Pinpoint the cell where the given text exists, returning its (X, Y) midpoint coordinate. 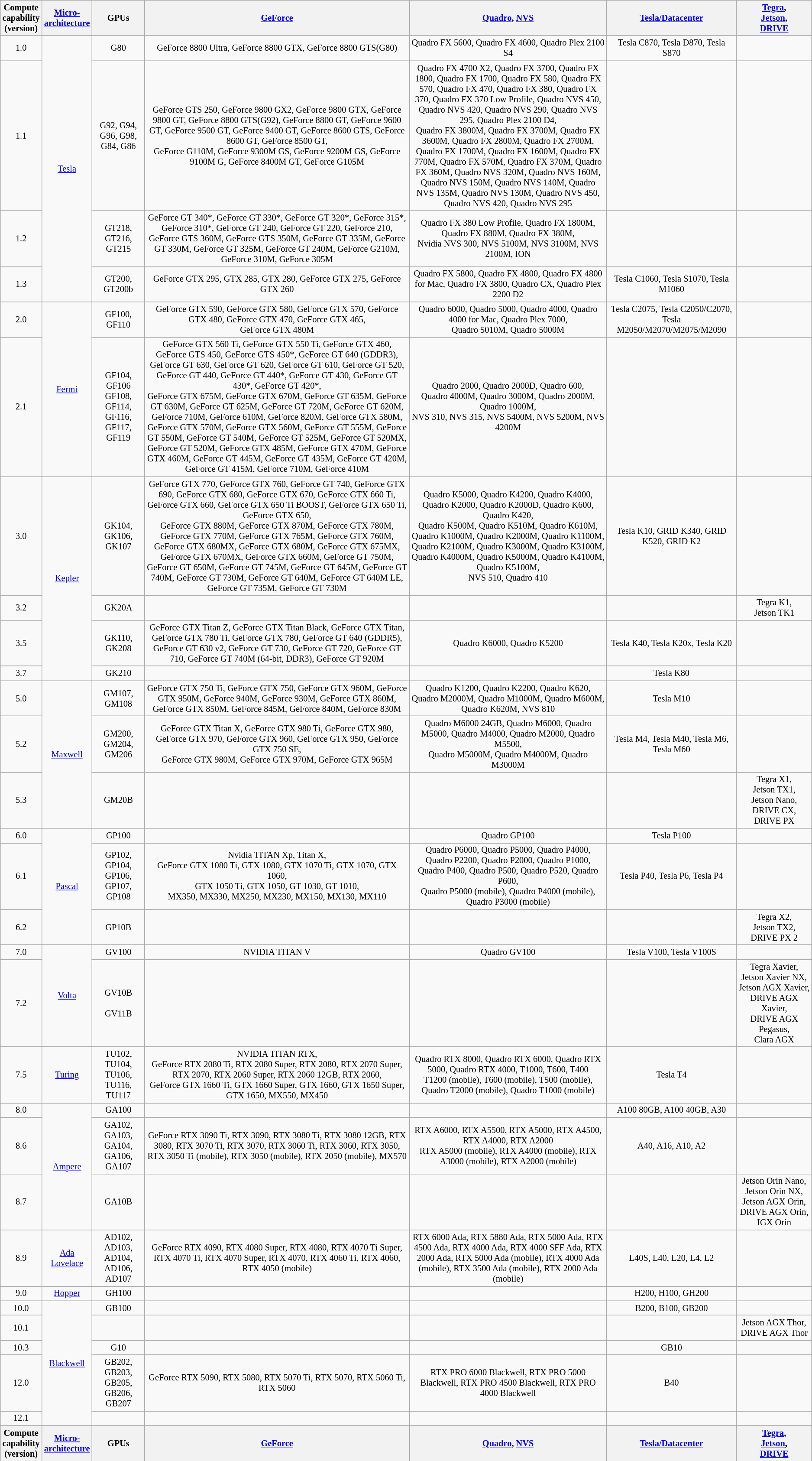
8.9 (21, 1258)
Quadro M6000 24GB, Quadro M6000, Quadro M5000, Quadro M4000, Quadro M2000, Quadro M5500,Quadro M5000M, Quadro M4000M, Quadro M3000M (508, 744)
GB10 (672, 1347)
NVIDIA TITAN V (277, 952)
GM107, GM108 (119, 698)
Quadro FX 380 Low Profile, Quadro FX 1800M, Quadro FX 880M, Quadro FX 380M,Nvidia NVS 300, NVS 5100M, NVS 3100M, NVS 2100M, ION (508, 238)
Quadro K6000, Quadro K5200 (508, 643)
6.1 (21, 876)
GM200, GM204, GM206 (119, 744)
GH100 (119, 1293)
GK110, GK208 (119, 643)
12.1 (21, 1418)
Tegra X2, Jetson TX2, DRIVE PX 2 (774, 927)
H200, H100, GH200 (672, 1293)
Tesla M10 (672, 698)
GK20A (119, 608)
Quadro FX 5800, Quadro FX 4800, Quadro FX 4800 for Mac, Quadro FX 3800, Quadro CX, Quadro Plex 2200 D2 (508, 284)
Ada Lovelace (67, 1258)
L40S, L40, L20, L4, L2 (672, 1258)
10.0 (21, 1308)
3.7 (21, 673)
GA10B (119, 1202)
9.0 (21, 1293)
Jetson AGX Thor,DRIVE AGX Thor (774, 1328)
GeForce RTX 4090, RTX 4080 Super, RTX 4080, RTX 4070 Ti Super, RTX 4070 Ti, RTX 4070 Super, RTX 4070, RTX 4060 Ti, RTX 4060, RTX 4050 (mobile) (277, 1258)
B200, B100, GB200 (672, 1308)
Tesla C2075, Tesla C2050/C2070, Tesla M2050/M2070/M2075/M2090 (672, 320)
G10 (119, 1347)
12.0 (21, 1383)
GeForce 8800 Ultra, GeForce 8800 GTX, GeForce 8800 GTS(G80) (277, 48)
GT200, GT200b (119, 284)
GA100 (119, 1110)
Fermi (67, 389)
8.7 (21, 1202)
Quadro 6000, Quadro 5000, Quadro 4000, Quadro 4000 for Mac, Quadro Plex 7000,Quadro 5010M, Quadro 5000M (508, 320)
Tegra Xavier,Jetson Xavier NX,Jetson AGX Xavier,DRIVE AGX Xavier,DRIVE AGX Pegasus,Clara AGX (774, 1003)
Tesla K10, GRID K340, GRID K520, GRID K2 (672, 536)
10.3 (21, 1347)
GV100 (119, 952)
Tesla P100 (672, 836)
Jetson Orin Nano,Jetson Orin NX,Jetson AGX Orin,DRIVE AGX Orin,IGX Orin (774, 1202)
G80 (119, 48)
Blackwell (67, 1363)
Tesla (67, 169)
RTX A6000, RTX A5500, RTX A5000, RTX A4500, RTX A4000, RTX A2000 RTX A5000 (mobile), RTX A4000 (mobile), RTX A3000 (mobile), RTX A2000 (mobile) (508, 1146)
AD102, AD103, AD104, AD106, AD107 (119, 1258)
A100 80GB, A100 40GB, A30 (672, 1110)
GP102, GP104, GP106, GP107, GP108 (119, 876)
1.3 (21, 284)
Tesla T4 (672, 1075)
1.2 (21, 238)
Tesla V100, Tesla V100S (672, 952)
TU102, TU104, TU106, TU116, TU117 (119, 1075)
Tesla C1060, Tesla S1070, Tesla M1060 (672, 284)
3.2 (21, 608)
5.0 (21, 698)
10.1 (21, 1328)
Tesla K40, Tesla K20x, Tesla K20 (672, 643)
Tesla C870, Tesla D870, Tesla S870 (672, 48)
Pascal (67, 886)
Tesla K80 (672, 673)
6.0 (21, 836)
Maxwell (67, 755)
GK104, GK106, GK107 (119, 536)
GF100, GF110 (119, 320)
8.0 (21, 1110)
Kepler (67, 579)
Tegra X1,Jetson TX1,Jetson Nano,DRIVE CX,DRIVE PX (774, 800)
Hopper (67, 1293)
GT218, GT216, GT215 (119, 238)
GB100 (119, 1308)
GF104, GF106 GF108, GF114, GF116, GF117, GF119 (119, 407)
GeForce GTX 295, GTX 285, GTX 280, GeForce GTX 275, GeForce GTX 260 (277, 284)
1.1 (21, 136)
GK210 (119, 673)
7.5 (21, 1075)
GeForce RTX 5090, RTX 5080, RTX 5070 Ti, RTX 5070, RTX 5060 Ti, RTX 5060 (277, 1383)
2.1 (21, 407)
Tesla P40, Tesla P6, Tesla P4 (672, 876)
2.0 (21, 320)
8.6 (21, 1146)
Quadro FX 5600, Quadro FX 4600, Quadro Plex 2100 S4 (508, 48)
Tegra K1,Jetson TK1 (774, 608)
6.2 (21, 927)
B40 (672, 1383)
Quadro 2000, Quadro 2000D, Quadro 600,Quadro 4000M, Quadro 3000M, Quadro 2000M, Quadro 1000M,NVS 310, NVS 315, NVS 5400M, NVS 5200M, NVS 4200M (508, 407)
Ampere (67, 1166)
Volta (67, 996)
1.0 (21, 48)
Quadro GV100 (508, 952)
GP10B (119, 927)
Quadro K1200, Quadro K2200, Quadro K620, Quadro M2000M, Quadro M1000M, Quadro M600M, Quadro K620M, NVS 810 (508, 698)
A40, A16, A10, A2 (672, 1146)
5.2 (21, 744)
GeForce GTX 590, GeForce GTX 580, GeForce GTX 570, GeForce GTX 480, GeForce GTX 470, GeForce GTX 465,GeForce GTX 480M (277, 320)
7.2 (21, 1003)
GA102, GA103, GA104, GA106, GA107 (119, 1146)
7.0 (21, 952)
Turing (67, 1075)
Quadro GP100 (508, 836)
RTX PRO 6000 Blackwell, RTX PRO 5000 Blackwell, RTX PRO 4500 Blackwell, RTX PRO 4000 Blackwell (508, 1383)
GP100 (119, 836)
GB202, GB203, GB205, GB206, GB207 (119, 1383)
5.3 (21, 800)
GV10BGV11B (119, 1003)
G92, G94, G96, G98, G84, G86 (119, 136)
Tesla M4, Tesla M40, Tesla M6, Tesla M60 (672, 744)
GM20B (119, 800)
3.5 (21, 643)
3.0 (21, 536)
